Return the (x, y) coordinate for the center point of the cell that contains the specified text.  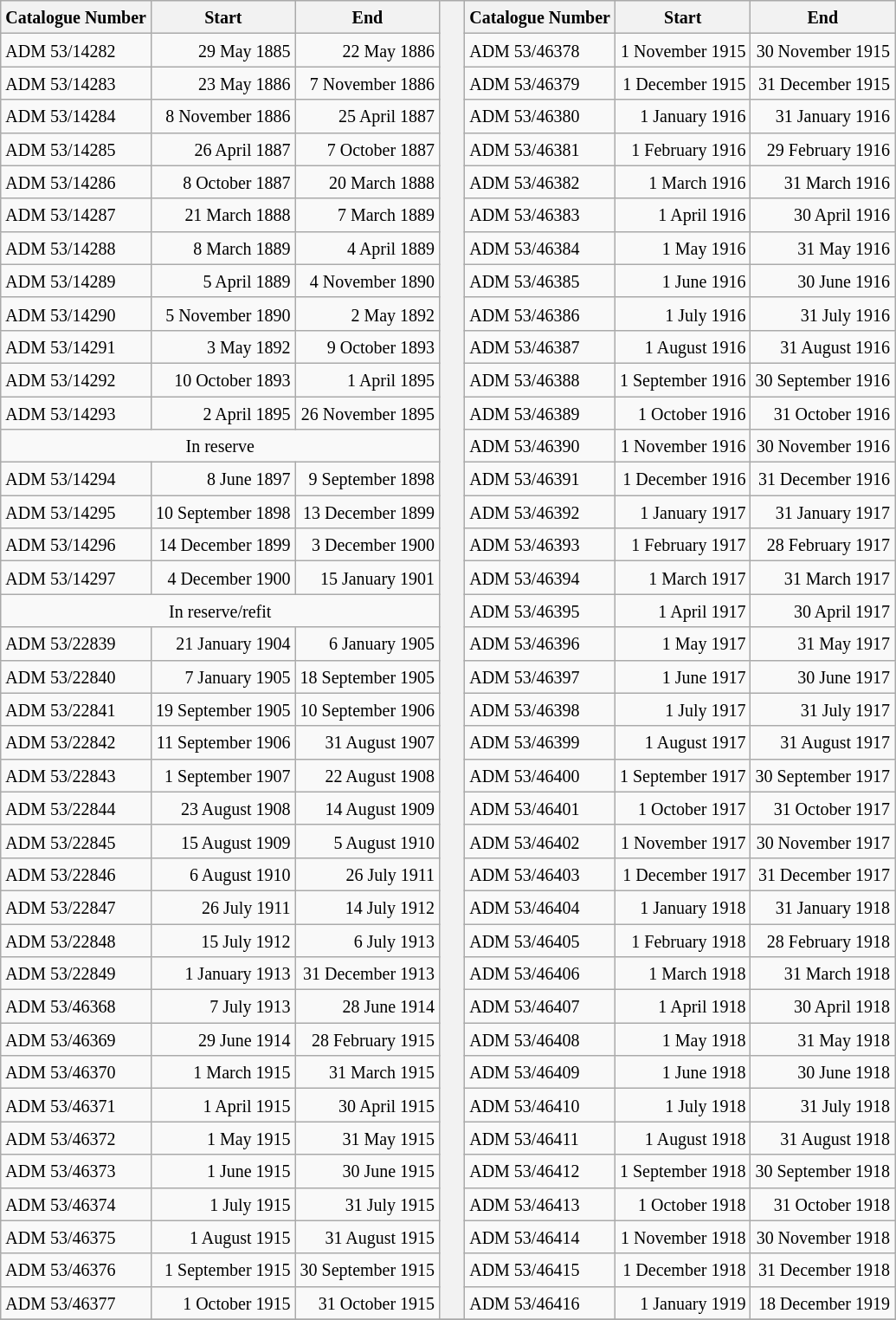
31 December 1916 (822, 479)
ADM 53/14287 (76, 215)
ADM 53/46403 (540, 874)
21 January 1904 (223, 644)
30 April 1918 (822, 1006)
ADM 53/14283 (76, 83)
30 September 1918 (822, 1171)
31 August 1916 (822, 346)
1 September 1918 (682, 1171)
ADM 53/22841 (76, 709)
31 July 1917 (822, 709)
ADM 53/14295 (76, 512)
ADM 53/14291 (76, 346)
30 April 1915 (367, 1105)
ADM 53/46375 (76, 1237)
ADM 53/46413 (540, 1204)
ADM 53/46393 (540, 545)
ADM 53/14297 (76, 578)
1 May 1916 (682, 248)
31 March 1915 (367, 1072)
ADM 53/22846 (76, 874)
ADM 53/46398 (540, 709)
ADM 53/46370 (76, 1072)
1 October 1916 (682, 413)
1 January 1919 (682, 1303)
ADM 53/46389 (540, 413)
ADM 53/46415 (540, 1270)
31 December 1913 (367, 974)
1 September 1917 (682, 775)
1 June 1918 (682, 1072)
ADM 53/46397 (540, 676)
ADM 53/46400 (540, 775)
26 November 1895 (367, 413)
1 March 1916 (682, 182)
31 January 1917 (822, 512)
31 December 1917 (822, 874)
31 July 1916 (822, 314)
ADM 53/46390 (540, 446)
In reserve (220, 446)
ADM 53/22843 (76, 775)
1 November 1915 (682, 50)
7 October 1887 (367, 149)
ADM 53/46368 (76, 1006)
7 March 1889 (367, 215)
18 December 1919 (822, 1303)
3 December 1900 (367, 545)
22 August 1908 (367, 775)
ADM 53/22844 (76, 808)
1 October 1918 (682, 1204)
31 May 1916 (822, 248)
ADM 53/14294 (76, 479)
ADM 53/22847 (76, 907)
1 December 1917 (682, 874)
30 September 1916 (822, 379)
1 December 1916 (682, 479)
ADM 53/46407 (540, 1006)
30 November 1918 (822, 1237)
1 January 1913 (223, 974)
31 October 1915 (367, 1303)
15 January 1901 (367, 578)
1 January 1916 (682, 116)
1 May 1915 (223, 1138)
31 August 1918 (822, 1138)
ADM 53/46414 (540, 1237)
1 January 1917 (682, 512)
30 April 1916 (822, 215)
14 August 1909 (367, 808)
6 August 1910 (223, 874)
15 July 1912 (223, 940)
ADM 53/46383 (540, 215)
ADM 53/46369 (76, 1039)
ADM 53/46399 (540, 742)
1 May 1918 (682, 1039)
31 December 1915 (822, 83)
30 September 1917 (822, 775)
1 November 1918 (682, 1237)
ADM 53/46412 (540, 1171)
31 May 1918 (822, 1039)
1 June 1915 (223, 1171)
1 April 1895 (367, 379)
ADM 53/14293 (76, 413)
1 September 1916 (682, 379)
9 September 1898 (367, 479)
ADM 53/46391 (540, 479)
31 August 1915 (367, 1237)
31 January 1916 (822, 116)
ADM 53/14290 (76, 314)
1 April 1918 (682, 1006)
ADM 53/22849 (76, 974)
ADM 53/46382 (540, 182)
7 January 1905 (223, 676)
1 April 1916 (682, 215)
ADM 53/46374 (76, 1204)
4 November 1890 (367, 281)
14 December 1899 (223, 545)
26 April 1887 (223, 149)
In reserve/refit (220, 611)
1 March 1918 (682, 974)
13 December 1899 (367, 512)
ADM 53/14285 (76, 149)
1 July 1917 (682, 709)
2 April 1895 (223, 413)
5 November 1890 (223, 314)
1 November 1917 (682, 841)
1 March 1915 (223, 1072)
29 February 1916 (822, 149)
31 January 1918 (822, 907)
31 December 1918 (822, 1270)
1 February 1917 (682, 545)
ADM 53/14292 (76, 379)
ADM 53/14296 (76, 545)
ADM 53/46395 (540, 611)
ADM 53/46379 (540, 83)
ADM 53/46381 (540, 149)
31 July 1915 (367, 1204)
1 October 1917 (682, 808)
ADM 53/22842 (76, 742)
1 October 1915 (223, 1303)
1 August 1916 (682, 346)
31 July 1918 (822, 1105)
31 August 1917 (822, 742)
30 June 1918 (822, 1072)
30 September 1915 (367, 1270)
1 April 1915 (223, 1105)
9 October 1893 (367, 346)
11 September 1906 (223, 742)
30 November 1917 (822, 841)
1 January 1918 (682, 907)
ADM 53/14286 (76, 182)
8 November 1886 (223, 116)
ADM 53/46387 (540, 346)
ADM 53/46409 (540, 1072)
7 July 1913 (223, 1006)
8 October 1887 (223, 182)
2 May 1892 (367, 314)
10 September 1898 (223, 512)
ADM 53/46416 (540, 1303)
1 July 1916 (682, 314)
1 April 1917 (682, 611)
4 December 1900 (223, 578)
ADM 53/46378 (540, 50)
20 March 1888 (367, 182)
ADM 53/46405 (540, 940)
ADM 53/46411 (540, 1138)
8 March 1889 (223, 248)
31 October 1917 (822, 808)
ADM 53/46404 (540, 907)
ADM 53/46380 (540, 116)
18 September 1905 (367, 676)
1 September 1907 (223, 775)
10 October 1893 (223, 379)
19 September 1905 (223, 709)
30 November 1916 (822, 446)
5 April 1889 (223, 281)
30 November 1915 (822, 50)
22 May 1886 (367, 50)
1 August 1915 (223, 1237)
ADM 53/46372 (76, 1138)
ADM 53/14288 (76, 248)
1 March 1917 (682, 578)
31 August 1907 (367, 742)
21 March 1888 (223, 215)
ADM 53/46392 (540, 512)
ADM 53/22848 (76, 940)
ADM 53/46385 (540, 281)
ADM 53/22839 (76, 644)
ADM 53/46408 (540, 1039)
31 October 1916 (822, 413)
ADM 53/46386 (540, 314)
30 April 1917 (822, 611)
28 February 1917 (822, 545)
15 August 1909 (223, 841)
29 May 1885 (223, 50)
ADM 53/46376 (76, 1270)
1 September 1915 (223, 1270)
ADM 53/46388 (540, 379)
10 September 1906 (367, 709)
30 June 1916 (822, 281)
31 May 1917 (822, 644)
6 July 1913 (367, 940)
ADM 53/46373 (76, 1171)
ADM 53/46371 (76, 1105)
29 June 1914 (223, 1039)
5 August 1910 (367, 841)
1 August 1917 (682, 742)
ADM 53/46377 (76, 1303)
ADM 53/46384 (540, 248)
ADM 53/46401 (540, 808)
ADM 53/46396 (540, 644)
8 June 1897 (223, 479)
23 August 1908 (223, 808)
14 July 1912 (367, 907)
30 June 1917 (822, 676)
25 April 1887 (367, 116)
ADM 53/14284 (76, 116)
6 January 1905 (367, 644)
23 May 1886 (223, 83)
ADM 53/14282 (76, 50)
1 December 1915 (682, 83)
ADM 53/22840 (76, 676)
1 February 1916 (682, 149)
ADM 53/46410 (540, 1105)
30 June 1915 (367, 1171)
ADM 53/14289 (76, 281)
ADM 53/46406 (540, 974)
3 May 1892 (223, 346)
1 June 1916 (682, 281)
28 June 1914 (367, 1006)
1 August 1918 (682, 1138)
ADM 53/46394 (540, 578)
7 November 1886 (367, 83)
31 March 1918 (822, 974)
1 July 1918 (682, 1105)
28 February 1918 (822, 940)
1 July 1915 (223, 1204)
31 May 1915 (367, 1138)
1 December 1918 (682, 1270)
31 March 1917 (822, 578)
31 October 1918 (822, 1204)
31 March 1916 (822, 182)
1 June 1917 (682, 676)
ADM 53/46402 (540, 841)
1 November 1916 (682, 446)
1 February 1918 (682, 940)
4 April 1889 (367, 248)
ADM 53/22845 (76, 841)
1 May 1917 (682, 644)
28 February 1915 (367, 1039)
